Search for the cell housing the specified text and yield its (X, Y) center coordinate. 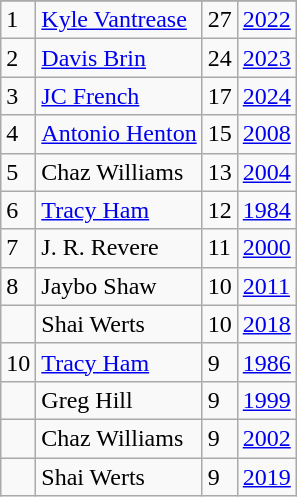
Kyle Vantrease (119, 20)
6 (18, 210)
2024 (266, 96)
1 (18, 20)
J. R. Revere (119, 248)
2 (18, 58)
13 (220, 172)
7 (18, 248)
2023 (266, 58)
17 (220, 96)
3 (18, 96)
24 (220, 58)
5 (18, 172)
Antonio Henton (119, 134)
2002 (266, 438)
2008 (266, 134)
1999 (266, 400)
2022 (266, 20)
2011 (266, 286)
2004 (266, 172)
8 (18, 286)
15 (220, 134)
Jaybo Shaw (119, 286)
Greg Hill (119, 400)
1986 (266, 362)
4 (18, 134)
2018 (266, 324)
2000 (266, 248)
11 (220, 248)
12 (220, 210)
JC French (119, 96)
27 (220, 20)
2019 (266, 477)
1984 (266, 210)
Davis Brin (119, 58)
